For the text-containing cell, return its midpoint in (X, Y) coordinate format. 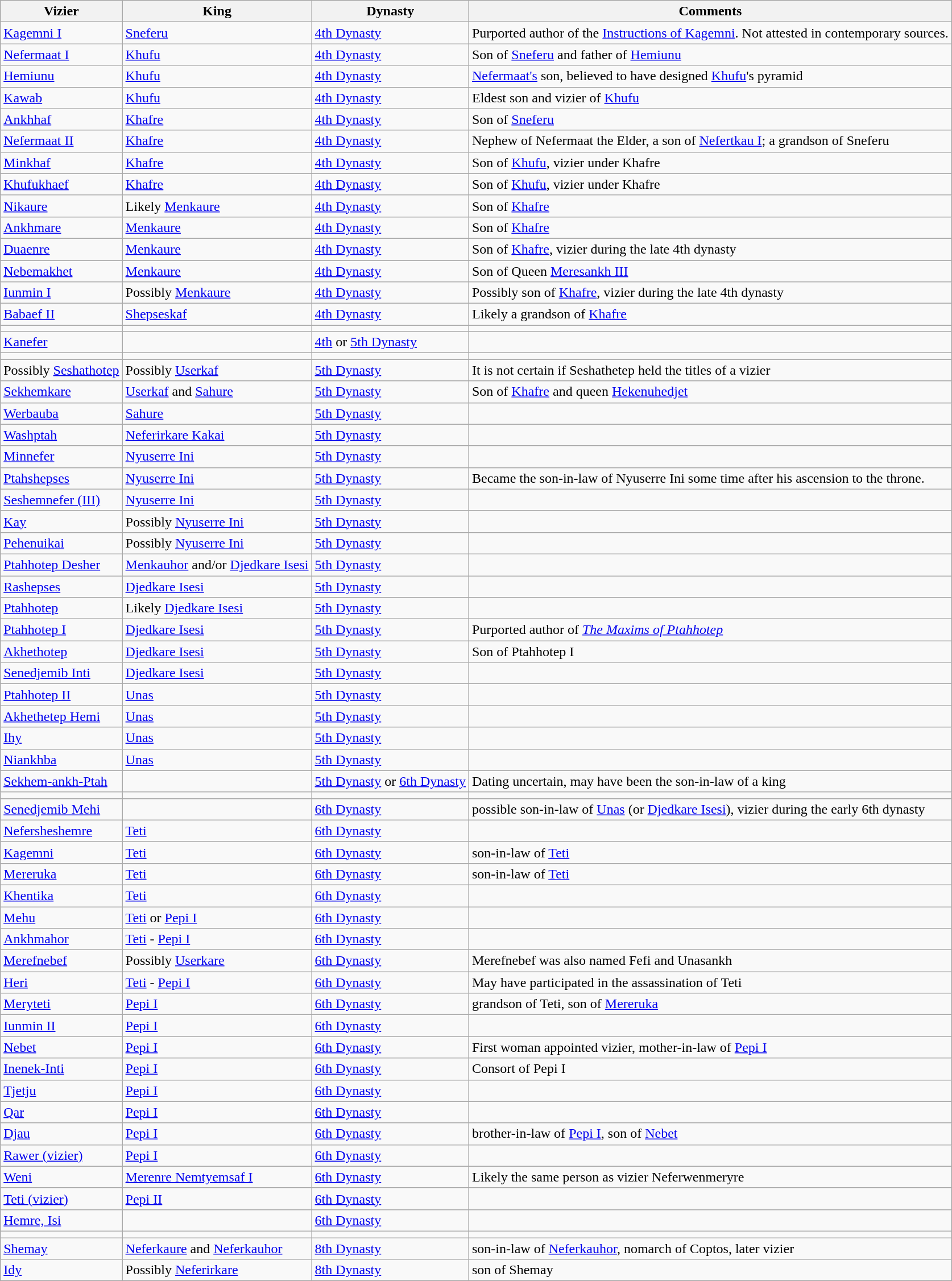
Nefermaat II (61, 141)
Son of Khafre and queen Hekenuhedjet (710, 392)
Son of Sneferu and father of Hemiunu (710, 55)
Akhethotep (61, 652)
Neferkaure and Neferkauhor (217, 1248)
Possibly Userkaf (217, 370)
Minkhaf (61, 163)
Inenek-Inti (61, 1069)
King (217, 11)
May have participated in the assassination of Teti (710, 982)
Possibly Userkare (217, 961)
Son of Queen Meresankh III (710, 271)
Teti or Pepi I (217, 917)
Pepi II (217, 1199)
Possibly Seshathotep (61, 370)
Nebet (61, 1047)
Son of Sneferu (710, 119)
son of Shemay (710, 1270)
grandson of Teti, son of Mereruka (710, 1004)
Likely the same person as vizier Neferwenmeryre (710, 1177)
Kawab (61, 98)
Ptahhotep I (61, 630)
Sekhemkare (61, 392)
Kay (61, 521)
Hemiunu (61, 76)
Nefermaat's son, believed to have designed Khufu's pyramid (710, 76)
Meryteti (61, 1004)
Menkauhor and/or Djedkare Isesi (217, 565)
Iunmin I (61, 293)
Iunmin II (61, 1026)
Minnefer (61, 457)
Khufukhaef (61, 184)
Seshemnefer (III) (61, 500)
Possibly son of Khafre, vizier during the late 4th dynasty (710, 293)
Shepseskaf (217, 314)
Ankhmahor (61, 939)
Userkaf and Sahure (217, 392)
4th or 5th Dynasty (390, 342)
Merefnebef was also named Fefi and Unasankh (710, 961)
Comments (710, 11)
Ankhhaf (61, 119)
Pehenuikai (61, 543)
brother-in-law of Pepi I, son of Nebet (710, 1134)
Khentika (61, 896)
Kanefer (61, 342)
Idy (61, 1270)
Ptahshepses (61, 478)
Merefnebef (61, 961)
Djau (61, 1134)
Shemay (61, 1248)
5th Dynasty or 6th Dynasty (390, 781)
Tjetju (61, 1091)
Purported author of The Maxims of Ptahhotep (710, 630)
Ptahhotep (61, 608)
Mehu (61, 917)
Son of Khafre, vizier during the late 4th dynasty (710, 249)
Teti (vizier) (61, 1199)
Nefersheshemre (61, 831)
Kagemni I (61, 33)
Nephew of Nefermaat the Elder, a son of Nefertkau I; a grandson of Sneferu (710, 141)
Ihy (61, 738)
Dynasty (390, 11)
Likely Menkaure (217, 206)
Werbauba (61, 413)
Sahure (217, 413)
Washptah (61, 435)
Akhethetep Hemi (61, 716)
Vizier (61, 11)
Rashepses (61, 586)
Ankhmare (61, 227)
Ptahhotep II (61, 695)
Eldest son and vizier of Khufu (710, 98)
son-in-law of Neferkauhor, nomarch of Coptos, later vizier (710, 1248)
Nefermaat I (61, 55)
Qar (61, 1112)
Kagemni (61, 852)
Nikaure (61, 206)
First woman appointed vizier, mother-in-law of Pepi I (710, 1047)
Senedjemib Mehi (61, 809)
Heri (61, 982)
Weni (61, 1177)
Babaef II (61, 314)
It is not certain if Seshathetep held the titles of a vizier (710, 370)
possible son-in-law of Unas (or Djedkare Isesi), vizier during the early 6th dynasty (710, 809)
Neferirkare Kakai (217, 435)
Senedjemib Inti (61, 673)
Ptahhotep Desher (61, 565)
Possibly Neferirkare (217, 1270)
Purported author of the Instructions of Kagemni. Not attested in contemporary sources. (710, 33)
Son of Ptahhotep I (710, 652)
Hemre, Isi (61, 1220)
Rawer (vizier) (61, 1155)
Likely a grandson of Khafre (710, 314)
Possibly Menkaure (217, 293)
Niankhba (61, 760)
Consort of Pepi I (710, 1069)
Became the son-in-law of Nyuserre Ini some time after his ascension to the throne. (710, 478)
Duaenre (61, 249)
Dating uncertain, may have been the son-in-law of a king (710, 781)
Nebemakhet (61, 271)
Sneferu (217, 33)
Likely Djedkare Isesi (217, 608)
Merenre Nemtyemsaf I (217, 1177)
Mereruka (61, 874)
Sekhem-ankh-Ptah (61, 781)
